Pinpoint the cell where the given text exists, returning its [x, y] midpoint coordinate. 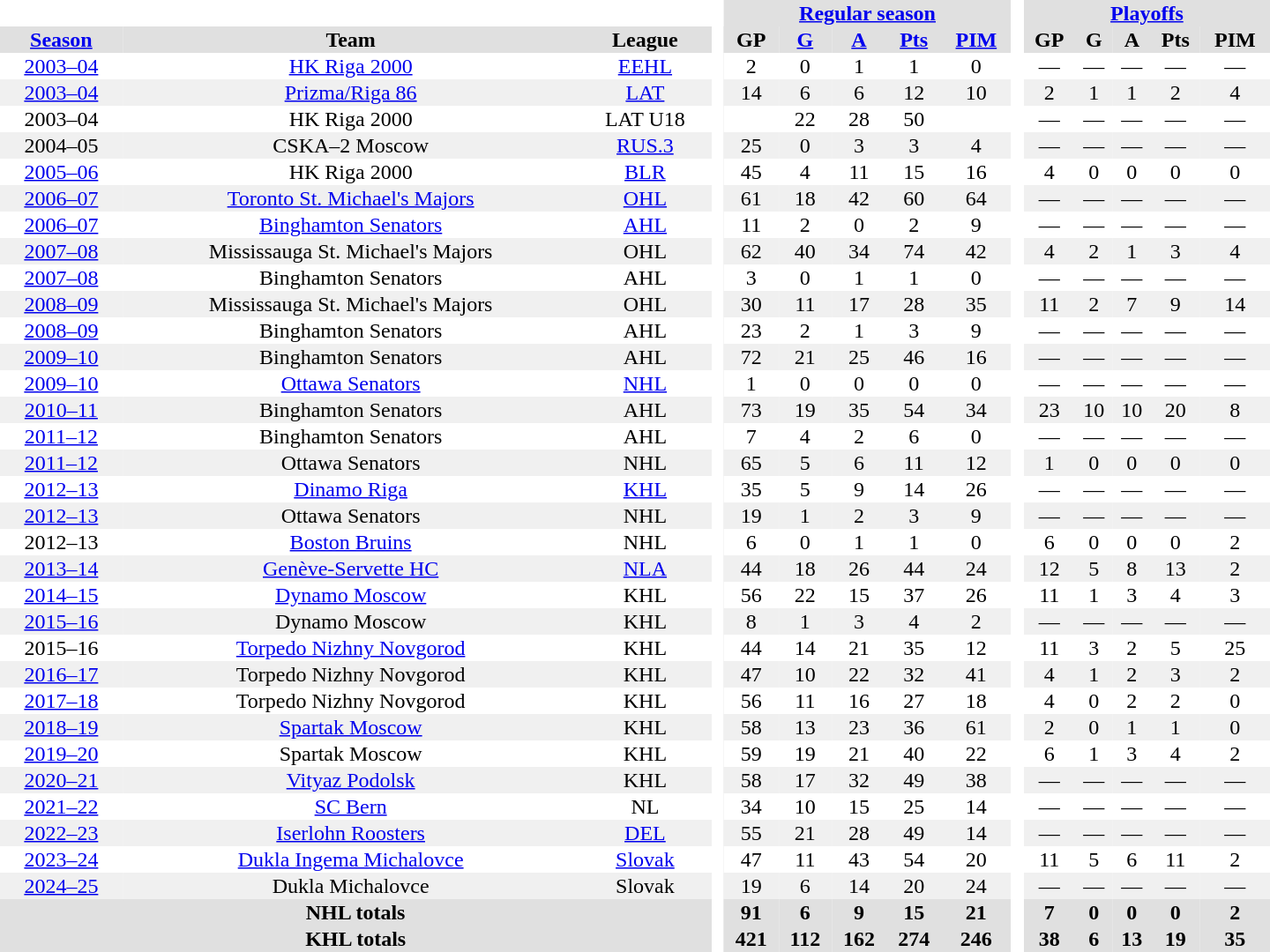
League [646, 40]
59 [751, 754]
2020–21 [62, 780]
45 [751, 172]
Prizma/Riga 86 [351, 93]
421 [751, 939]
2022–23 [62, 833]
Genève-Servette HC [351, 569]
37 [914, 595]
46 [914, 357]
Season [62, 40]
DEL [646, 833]
62 [751, 251]
Toronto St. Michael's Majors [351, 198]
55 [751, 833]
BLR [646, 172]
CSKA–2 Moscow [351, 145]
SC Bern [351, 807]
Dinamo Riga [351, 489]
NL [646, 807]
2010–11 [62, 410]
91 [751, 912]
Dukla Ingema Michalovce [351, 859]
41 [975, 674]
30 [751, 304]
246 [975, 939]
NLA [646, 569]
2014–15 [62, 595]
Regular season [868, 13]
65 [751, 463]
74 [914, 251]
RUS.3 [646, 145]
27 [914, 701]
Vityaz Podolsk [351, 780]
2017–18 [62, 701]
73 [751, 410]
2021–22 [62, 807]
2004–05 [62, 145]
2016–17 [62, 674]
Team [351, 40]
KHL totals [355, 939]
2023–24 [62, 859]
EEHL [646, 66]
Boston Bruins [351, 542]
LAT U18 [646, 119]
2019–20 [62, 754]
Dukla Michalovce [351, 886]
2005–06 [62, 172]
112 [805, 939]
NHL totals [355, 912]
50 [914, 119]
162 [859, 939]
60 [914, 198]
LAT [646, 93]
Playoffs [1147, 13]
Iserlohn Roosters [351, 833]
2018–19 [62, 727]
72 [751, 357]
36 [914, 727]
2013–14 [62, 569]
2024–25 [62, 886]
43 [859, 859]
64 [975, 198]
274 [914, 939]
